Detect which cell encompasses the target text, then output its [x, y] center coordinate. 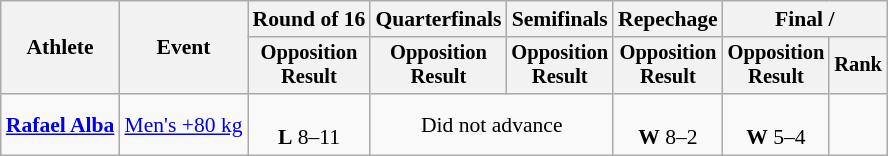
Did not advance [492, 124]
Event [183, 48]
L 8–11 [310, 124]
Final / [805, 19]
Quarterfinals [438, 19]
Repechage [668, 19]
W 5–4 [776, 124]
Semifinals [560, 19]
Rafael Alba [60, 124]
Rank [858, 66]
Round of 16 [310, 19]
W 8–2 [668, 124]
Men's +80 kg [183, 124]
Athlete [60, 48]
